Pinpoint the cell where the given text exists, returning its [x, y] midpoint coordinate. 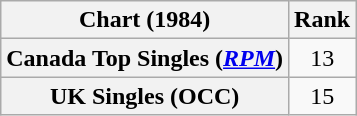
Rank [322, 20]
15 [322, 96]
Canada Top Singles (RPM) [145, 58]
13 [322, 58]
UK Singles (OCC) [145, 96]
Chart (1984) [145, 20]
